Scan for the cell matching the given text and deliver its [X, Y] coordinate at center. 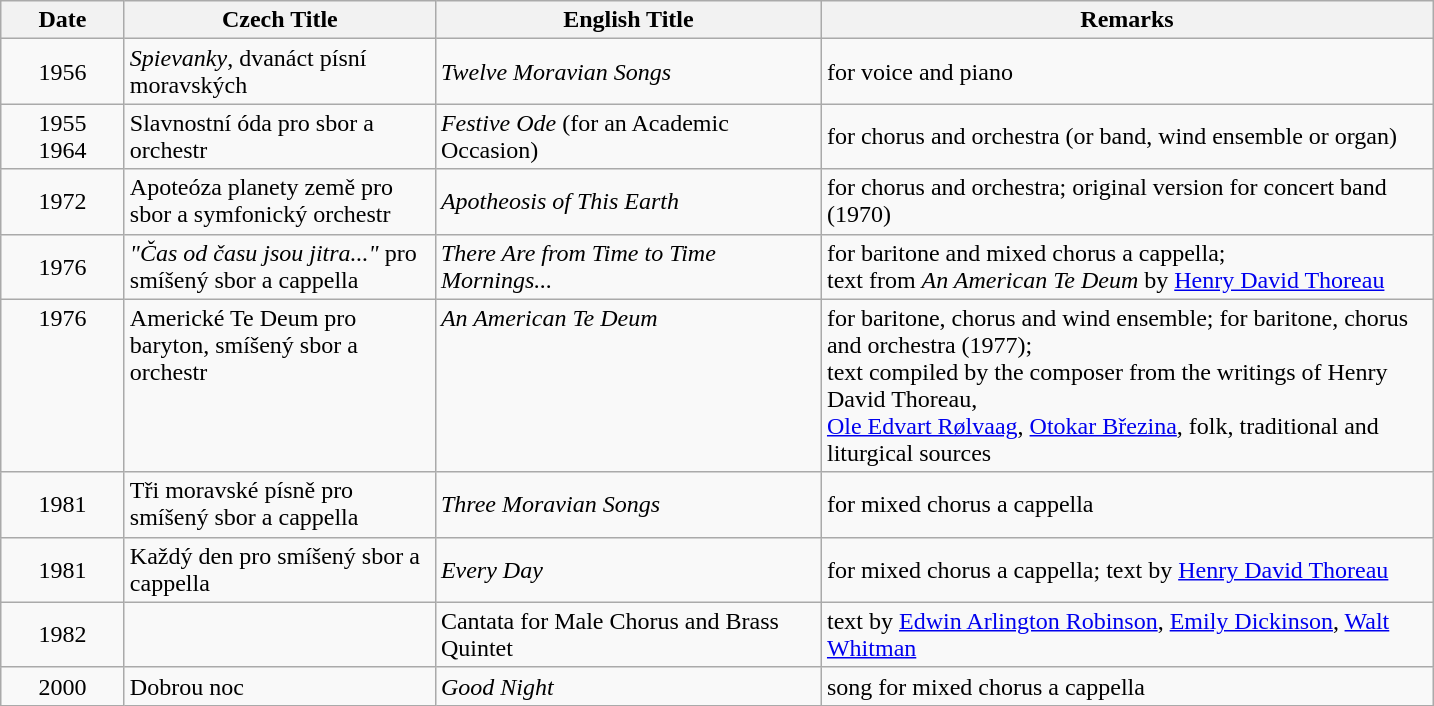
Cantata for Male Chorus and Brass Quintet [628, 634]
for voice and piano [1126, 72]
Every Day [628, 570]
song for mixed chorus a cappella [1126, 686]
An American Te Deum [628, 386]
for mixed chorus a cappella [1126, 504]
for chorus and orchestra; original version for concert band (1970) [1126, 202]
Spievanky, dvanáct písní moravských [280, 72]
Tři moravské písně pro smíšený sbor a cappella [280, 504]
for baritone and mixed chorus a cappella; text from An American Te Deum by Henry David Thoreau [1126, 266]
2000 [63, 686]
Remarks [1126, 20]
Každý den pro smíšený sbor a cappella [280, 570]
Date [63, 20]
Czech Title [280, 20]
text by Edwin Arlington Robinson, Emily Dickinson, Walt Whitman [1126, 634]
Americké Te Deum pro baryton, smíšený sbor a orchestr [280, 386]
Good Night [628, 686]
There Are from Time to Time Mornings... [628, 266]
1955 1964 [63, 136]
Dobrou noc [280, 686]
"Čas od času jsou jitra..." pro smíšený sbor a cappella [280, 266]
for chorus and orchestra (or band, wind ensemble or organ) [1126, 136]
Apotheosis of This Earth [628, 202]
1956 [63, 72]
Twelve Moravian Songs [628, 72]
English Title [628, 20]
Apoteóza planety země pro sbor a symfonický orchestr [280, 202]
1982 [63, 634]
Three Moravian Songs [628, 504]
Slavnostní óda pro sbor a orchestr [280, 136]
1972 [63, 202]
for mixed chorus a cappella; text by Henry David Thoreau [1126, 570]
Festive Ode (for an Academic Occasion) [628, 136]
